Provide the [X, Y] coordinate of the cell's center where the given text is located.  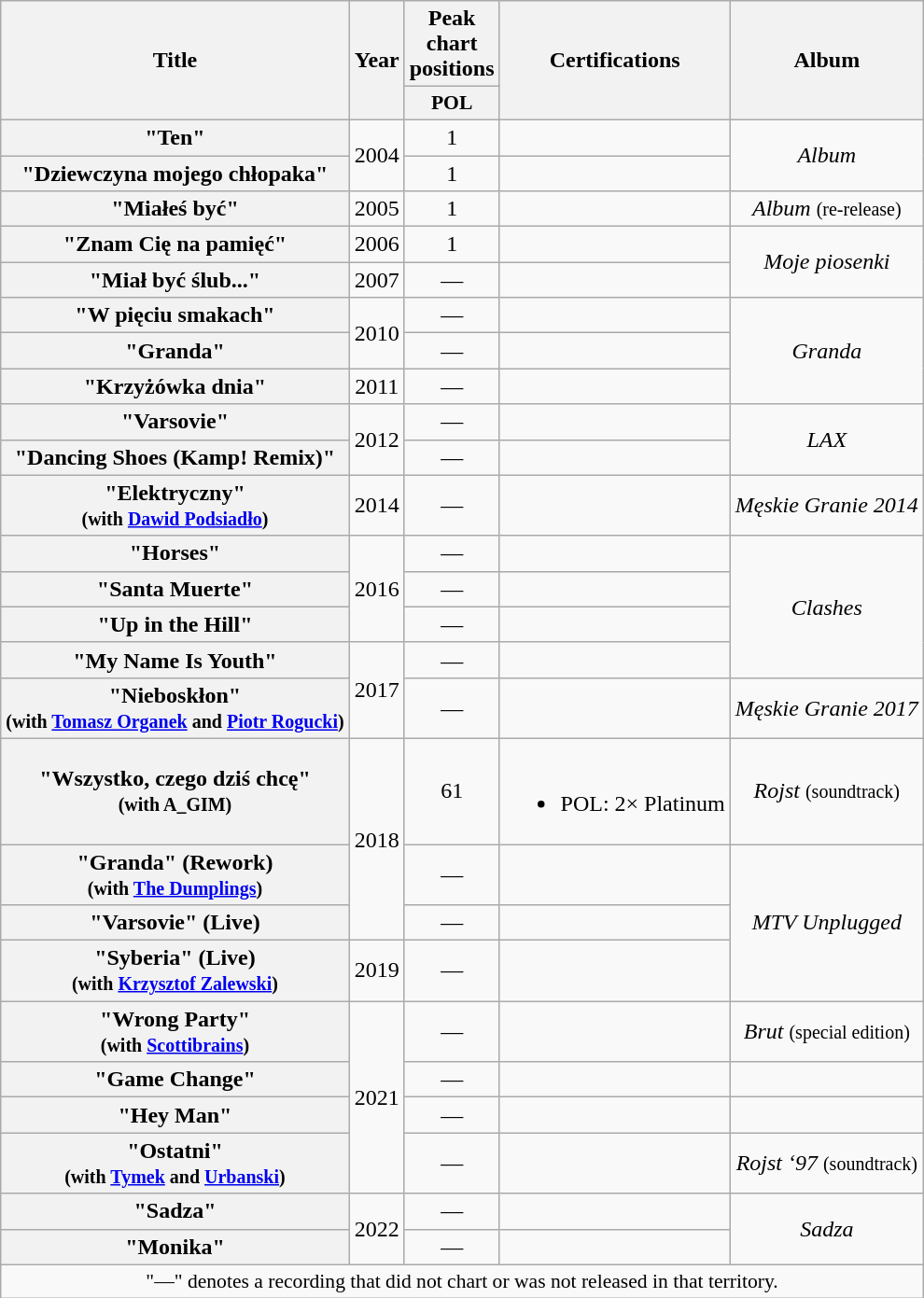
2010 [377, 333]
Brut (special edition) [827, 1032]
"Up in the Hill" [175, 624]
"Dziewczyna mojego chłopaka" [175, 173]
"Horses" [175, 553]
"Sadza" [175, 1211]
2005 [377, 209]
"Wszystko, czego dziś chcę"(with A_GIM) [175, 791]
Clashes [827, 607]
"Miałeś być" [175, 209]
61 [452, 791]
Granda [827, 351]
POL: 2× Platinum [614, 791]
MTV Unplugged [827, 922]
"Monika" [175, 1247]
POL [452, 104]
"Elektryczny"(with Dawid Podsiadło) [175, 506]
2022 [377, 1229]
2017 [377, 691]
Year [377, 61]
Title [175, 61]
2016 [377, 589]
"—" denotes a recording that did not chart or was not released in that territory. [463, 1281]
"Znam Cię na pamięć" [175, 244]
"Wrong Party"(with Scottibrains) [175, 1032]
2018 [377, 839]
Rojst (soundtrack) [827, 791]
2021 [377, 1097]
"Game Change" [175, 1080]
"Miał być ślub..." [175, 280]
Album (re-release) [827, 209]
Peak chart positions [452, 44]
"My Name Is Youth" [175, 660]
2019 [377, 970]
"Syberia" (Live)(with Krzysztof Zalewski) [175, 970]
"Granda" (Rework)(with The Dumplings) [175, 873]
"Nieboskłon"(with Tomasz Organek and Piotr Rogucki) [175, 707]
2007 [377, 280]
"W pięciu smakach" [175, 315]
"Varsovie" [175, 422]
2004 [377, 155]
2012 [377, 440]
"Ostatni"(with Tymek and Urbanski) [175, 1163]
Męskie Granie 2014 [827, 506]
Certifications [614, 61]
Męskie Granie 2017 [827, 707]
"Santa Muerte" [175, 589]
2014 [377, 506]
"Krzyżówka dnia" [175, 386]
Moje piosenki [827, 262]
Sadza [827, 1229]
2006 [377, 244]
2011 [377, 386]
"Granda" [175, 351]
"Hey Man" [175, 1115]
"Varsovie" (Live) [175, 923]
Rojst ‘97 (soundtrack) [827, 1163]
"Dancing Shoes (Kamp! Remix)" [175, 457]
LAX [827, 440]
"Ten" [175, 137]
